Scan for the cell matching the given text and deliver its (x, y) coordinate at center. 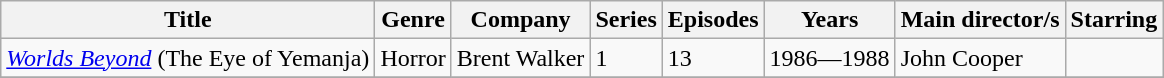
Brent Walker (520, 58)
Main director/s (980, 20)
Genre (413, 20)
1 (626, 58)
John Cooper (980, 58)
Worlds Beyond (The Eye of Yemanja) (188, 58)
Company (520, 20)
1986—1988 (830, 58)
Series (626, 20)
Episodes (713, 20)
Years (830, 20)
13 (713, 58)
Horror (413, 58)
Title (188, 20)
Starring (1114, 20)
